Scan for the cell matching the given text and deliver its [X, Y] coordinate at center. 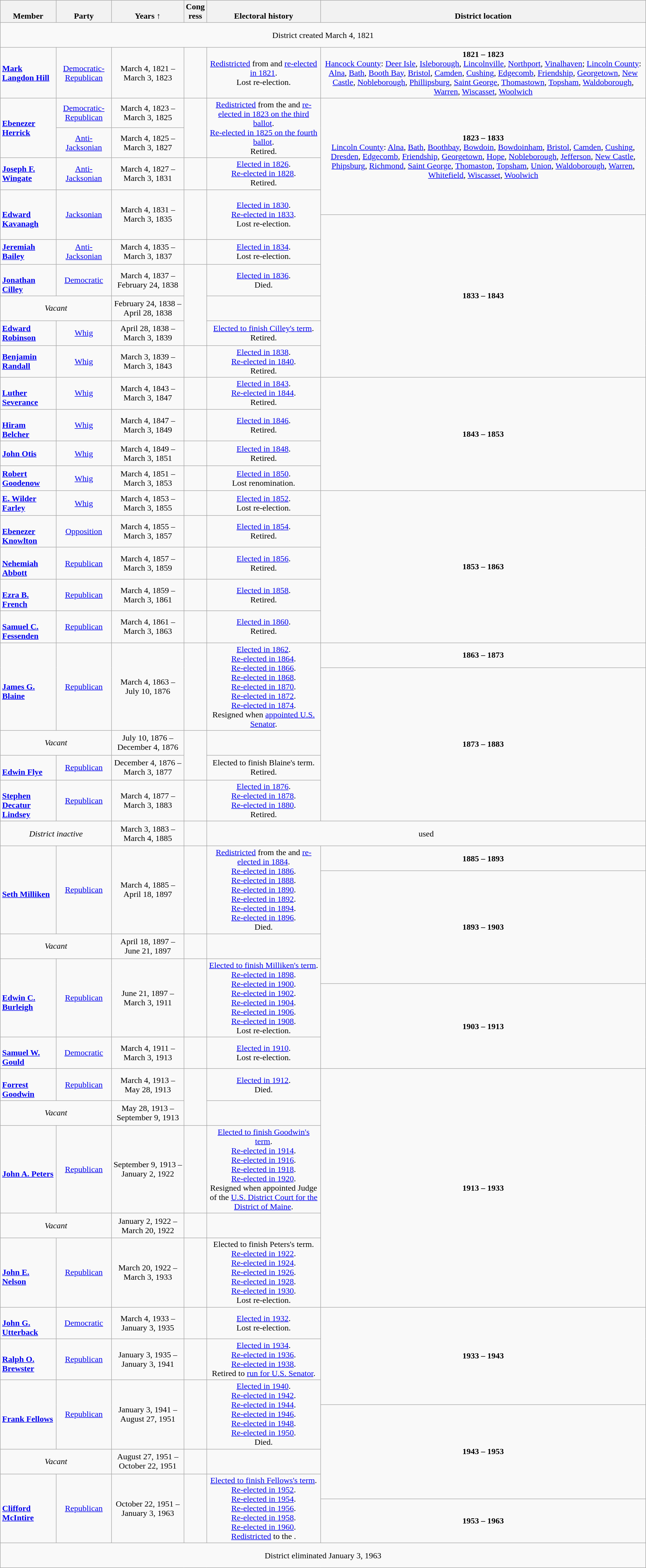
Forrest Goodwin [28, 1085]
March 4, 1827 –March 3, 1831 [148, 174]
Nehemiah Abbott [28, 563]
John Otis [28, 453]
Edward Robinson [28, 333]
Elected to finish Cilley's term.Retired. [264, 333]
Elected in 1910.Lost re-election. [264, 1053]
Elected in 1860.Retired. [264, 627]
District eliminated January 3, 1963 [323, 1555]
Elected in 1858.Retired. [264, 595]
March 3, 1839 –March 3, 1843 [148, 361]
Elected in 1848.Retired. [264, 453]
March 4, 1823 –March 3, 1825 [148, 113]
March 4, 1913 –May 28, 1913 [148, 1085]
1933 – 1943 [483, 1356]
Frank Fellows [28, 1414]
August 27, 1951 –October 22, 1951 [148, 1461]
John A. Peters [28, 1169]
March 4, 1933 –January 3, 1935 [148, 1323]
1893 – 1903 [483, 927]
Ebenezer Knowlton [28, 531]
March 4, 1843 –March 3, 1847 [148, 393]
Samuel W. Gould [28, 1053]
July 10, 1876 –December 4, 1876 [148, 743]
District location [483, 12]
Party [84, 12]
March 4, 1825 –March 3, 1827 [148, 143]
December 4, 1876 –March 3, 1877 [148, 768]
March 4, 1911 –March 3, 1913 [148, 1053]
March 4, 1877 –March 3, 1883 [148, 801]
1853 – 1863 [483, 567]
February 24, 1838 –April 28, 1838 [148, 308]
John G. Utterback [28, 1323]
1903 – 1913 [483, 1026]
Robert Goodenow [28, 478]
Elected to finish Fellows's term.Re-elected in 1952.Re-elected in 1954.Re-elected in 1956.Re-elected in 1958.Re-elected in 1960.Redistricted to the . [264, 1508]
May 28, 1913 –September 9, 1913 [148, 1113]
Stephen Decatur Lindsey [28, 801]
1843 – 1853 [483, 434]
March 4, 1855 –March 3, 1857 [148, 531]
March 4, 1847 –March 3, 1849 [148, 425]
October 22, 1951 –January 3, 1963 [148, 1508]
Jeremiah Bailey [28, 252]
Redistricted from and re-elected in 1821.Lost re-election. [264, 73]
March 4, 1853 –March 3, 1855 [148, 503]
Elected in 1838.Re-elected in 1840.Retired. [264, 361]
Elected to finish Peters's term.Re-elected in 1922.Re-elected in 1924.Re-elected in 1926.Re-elected in 1928.Re-elected in 1930.Lost re-election. [264, 1272]
Samuel C. Fessenden [28, 627]
1913 – 1933 [483, 1188]
March 4, 1861 –March 3, 1863 [148, 627]
Ralph O. Brewster [28, 1359]
Elected in 1934.Re-elected in 1936.Re-elected in 1938.Retired to run for U.S. Senator. [264, 1359]
Elected in 1830.Re-elected in 1833.Lost re-election. [264, 214]
Electoral history [264, 12]
Elected in 1836.Died. [264, 280]
March 4, 1837 –February 24, 1838 [148, 280]
March 4, 1859 –March 3, 1861 [148, 595]
Elected to finish Blaine's term.Retired. [264, 768]
Elected in 1846.Retired. [264, 425]
Jacksonian [84, 214]
District created March 4, 1821 [323, 35]
Clifford McIntire [28, 1508]
January 3, 1941 –August 27, 1951 [148, 1414]
Joseph F. Wingate [28, 174]
March 4, 1857 –March 3, 1859 [148, 563]
March 4, 1821 –March 3, 1823 [148, 73]
June 21, 1897 –March 3, 1911 [148, 998]
Hiram Belcher [28, 425]
E. Wilder Farley [28, 503]
Seth Milliken [28, 890]
Member [28, 12]
District inactive [56, 834]
Elected in 1856.Retired. [264, 563]
Elected in 1843.Re-elected in 1844.Retired. [264, 393]
Edwin Flye [28, 768]
April 28, 1838 –March 3, 1839 [148, 333]
Opposition [84, 531]
Elected in 1912.Died. [264, 1085]
Mark Langdon Hill [28, 73]
Edward Kavanagh [28, 214]
Elected in 1826.Re-elected in 1828.Retired. [264, 174]
1863 – 1873 [483, 655]
Congress [195, 12]
Elected in 1834.Lost re-election. [264, 252]
1953 – 1963 [483, 1521]
Elected in 1850.Lost renomination. [264, 478]
Redistricted from the and re-elected in 1823 on the third ballot.Re-elected in 1825 on the fourth ballot.Retired. [264, 128]
Elected in 1876.Re-elected in 1878.Re-elected in 1880.Retired. [264, 801]
Ebenezer Herrick [28, 128]
March 4, 1831 –March 3, 1835 [148, 214]
January 3, 1935 –January 3, 1941 [148, 1359]
March 4, 1849 –March 3, 1851 [148, 453]
April 18, 1897 –June 21, 1897 [148, 946]
Benjamin Randall [28, 361]
John E. Nelson [28, 1272]
Ezra B. French [28, 595]
1885 – 1893 [483, 859]
January 2, 1922 –March 20, 1922 [148, 1226]
Luther Severance [28, 393]
James G. Blaine [28, 687]
Elected in 1932.Lost re-election. [264, 1323]
used [426, 834]
1873 – 1883 [483, 744]
Edwin C. Burleigh [28, 998]
March 4, 1885 –April 18, 1897 [148, 890]
Years ↑ [148, 12]
March 20, 1922 –March 3, 1933 [148, 1272]
September 9, 1913 –January 2, 1922 [148, 1169]
Elected in 1852.Lost re-election. [264, 503]
Elected in 1940.Re-elected in 1942.Re-elected in 1944.Re-elected in 1946.Re-elected in 1948.Re-elected in 1950.Died. [264, 1414]
March 3, 1883 –March 4, 1885 [148, 834]
March 4, 1863 –July 10, 1876 [148, 687]
March 4, 1851 –March 3, 1853 [148, 478]
Jonathan Cilley [28, 280]
Elected in 1854.Retired. [264, 531]
1833 – 1843 [483, 296]
March 4, 1835 –March 3, 1837 [148, 252]
1943 – 1953 [483, 1452]
